Pinpoint the cell where the given text exists, returning its [x, y] midpoint coordinate. 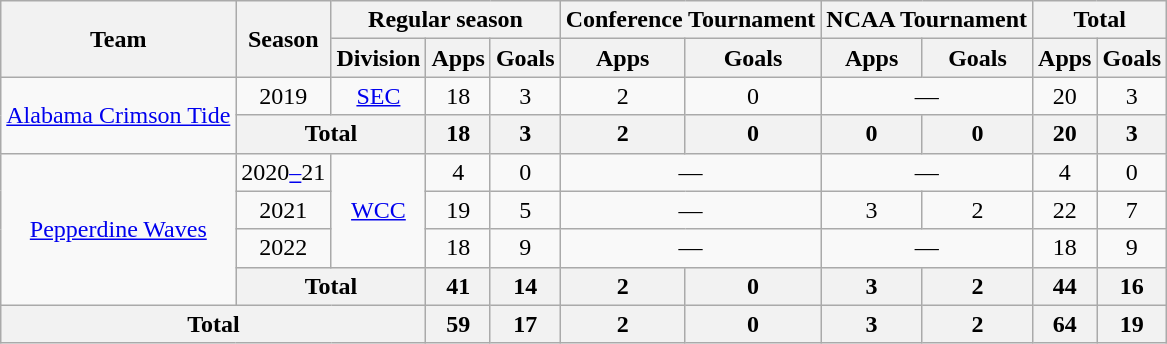
NCAA Tournament [927, 20]
16 [1132, 286]
22 [1065, 210]
Regular season [446, 20]
2019 [284, 96]
41 [458, 286]
SEC [378, 96]
Team [118, 39]
2021 [284, 210]
2022 [284, 248]
2020–21 [284, 172]
14 [525, 286]
44 [1065, 286]
64 [1065, 324]
Pepperdine Waves [118, 229]
Division [378, 58]
59 [458, 324]
Conference Tournament [690, 20]
7 [1132, 210]
Season [284, 39]
Alabama Crimson Tide [118, 115]
WCC [378, 210]
17 [525, 324]
5 [525, 210]
